Find where the given text appears and provide that cell's center as (x, y) coordinate. 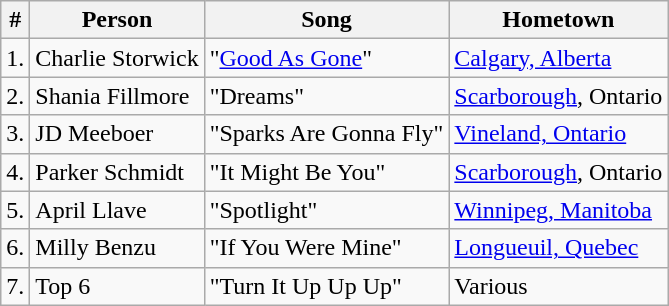
7. (16, 286)
Top 6 (117, 286)
3. (16, 134)
1. (16, 58)
Milly Benzu (117, 248)
"Good As Gone" (326, 58)
Charlie Storwick (117, 58)
Parker Schmidt (117, 172)
Longueuil, Quebec (558, 248)
Song (326, 20)
Vineland, Ontario (558, 134)
2. (16, 96)
5. (16, 210)
4. (16, 172)
"Spotlight" (326, 210)
6. (16, 248)
Winnipeg, Manitoba (558, 210)
"If You Were Mine" (326, 248)
Calgary, Alberta (558, 58)
"Dreams" (326, 96)
"Turn It Up Up Up" (326, 286)
"It Might Be You" (326, 172)
"Sparks Are Gonna Fly" (326, 134)
Various (558, 286)
JD Meeboer (117, 134)
April Llave (117, 210)
Person (117, 20)
# (16, 20)
Hometown (558, 20)
Shania Fillmore (117, 96)
